Pinpoint the cell where the given text exists, returning its (x, y) midpoint coordinate. 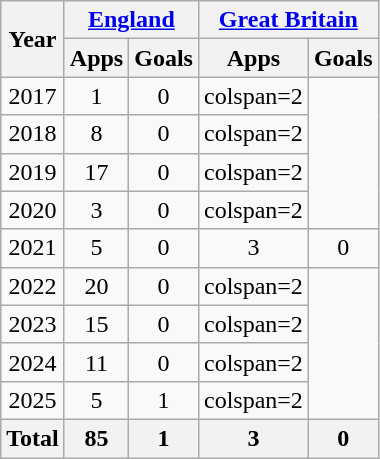
2019 (33, 172)
Total (33, 438)
11 (96, 362)
15 (96, 324)
17 (96, 172)
2020 (33, 210)
2024 (33, 362)
England (131, 20)
2022 (33, 286)
2018 (33, 134)
85 (96, 438)
Year (33, 39)
2021 (33, 248)
Great Britain (288, 20)
2017 (33, 96)
2023 (33, 324)
8 (96, 134)
20 (96, 286)
2025 (33, 400)
